Find where the given text appears and provide that cell's center as (x, y) coordinate. 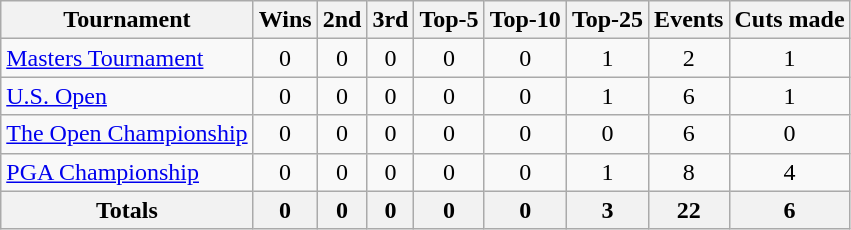
Top-5 (449, 20)
Top-10 (525, 20)
Totals (127, 210)
Wins (285, 20)
8 (689, 172)
PGA Championship (127, 172)
22 (689, 210)
Events (689, 20)
Tournament (127, 20)
4 (790, 172)
2 (689, 58)
3 (607, 210)
2nd (342, 20)
The Open Championship (127, 134)
Top-25 (607, 20)
3rd (390, 20)
Cuts made (790, 20)
Masters Tournament (127, 58)
U.S. Open (127, 96)
